For the text-containing cell, return its midpoint in (X, Y) coordinate format. 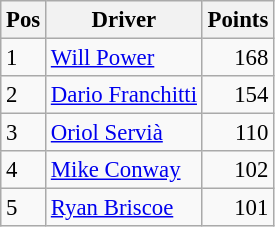
5 (24, 208)
Points (238, 20)
2 (24, 95)
4 (24, 170)
1 (24, 58)
168 (238, 58)
Will Power (124, 58)
101 (238, 208)
110 (238, 133)
3 (24, 133)
Driver (124, 20)
154 (238, 95)
Pos (24, 20)
102 (238, 170)
Mike Conway (124, 170)
Ryan Briscoe (124, 208)
Dario Franchitti (124, 95)
Oriol Servià (124, 133)
